From the cell containing the given text, extract its center point as [x, y] coordinate. 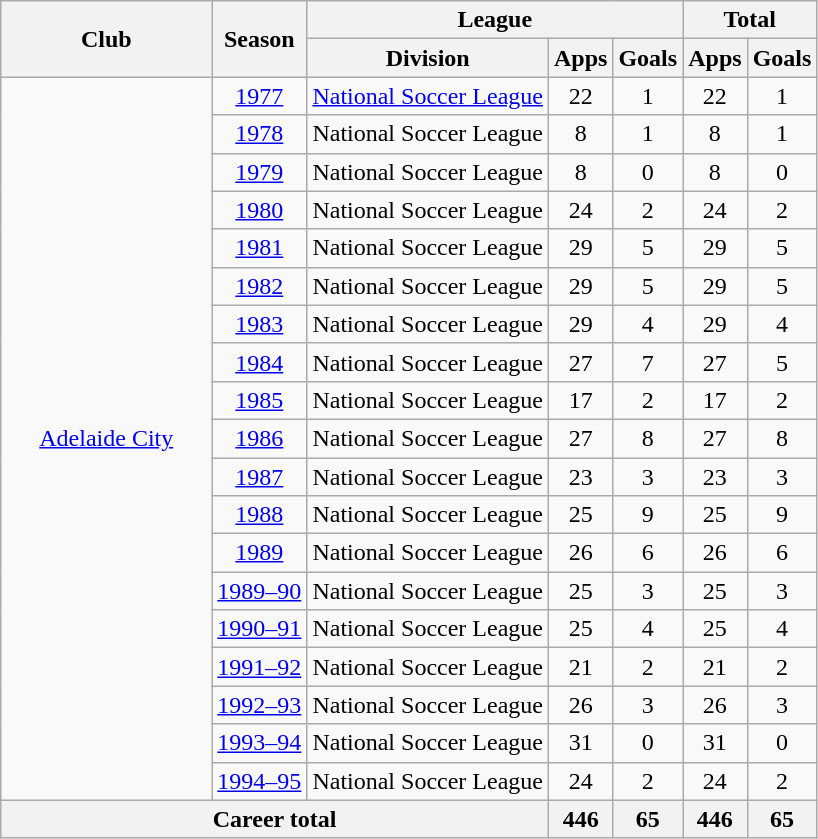
1993–94 [260, 743]
Division [428, 58]
Club [106, 39]
1988 [260, 515]
League [495, 20]
1981 [260, 248]
1994–95 [260, 781]
1979 [260, 172]
Adelaide City [106, 438]
1987 [260, 477]
1991–92 [260, 667]
Career total [275, 819]
1990–91 [260, 629]
1986 [260, 438]
1984 [260, 362]
1980 [260, 210]
1977 [260, 96]
1978 [260, 134]
Season [260, 39]
7 [648, 362]
1985 [260, 400]
1989–90 [260, 591]
1989 [260, 553]
1983 [260, 324]
1982 [260, 286]
1992–93 [260, 705]
Total [750, 20]
